Find where the given text appears and provide that cell's center as (X, Y) coordinate. 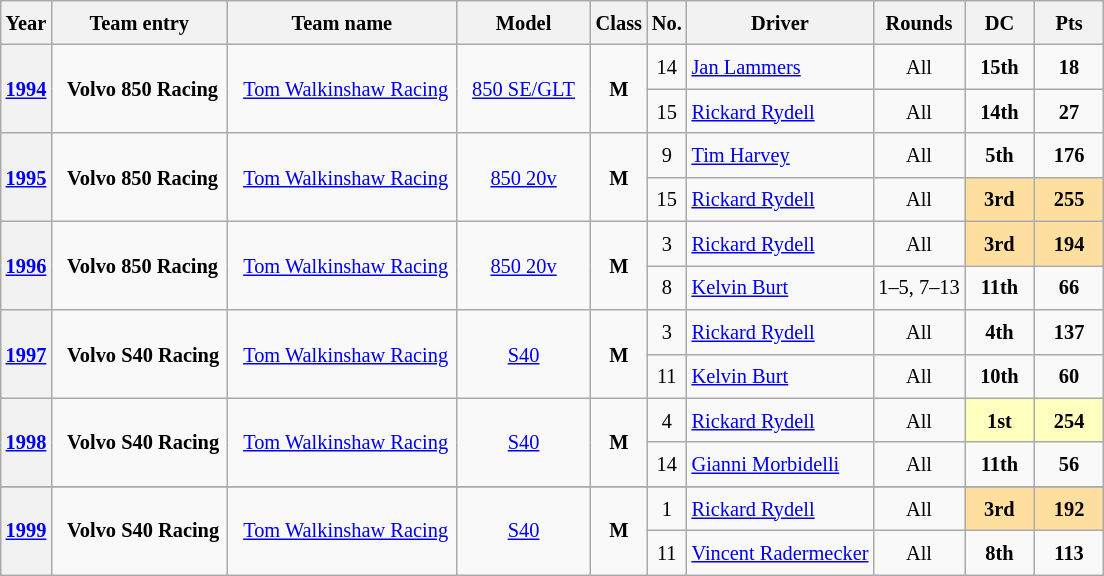
18 (1069, 66)
14th (1000, 111)
Rounds (918, 22)
27 (1069, 111)
1–5, 7–13 (918, 287)
10th (1000, 376)
4 (667, 420)
1997 (26, 353)
1994 (26, 88)
Jan Lammers (780, 66)
60 (1069, 376)
15th (1000, 66)
254 (1069, 420)
66 (1069, 287)
1998 (26, 442)
DC (1000, 22)
No. (667, 22)
255 (1069, 199)
4th (1000, 331)
56 (1069, 464)
113 (1069, 552)
8th (1000, 552)
Pts (1069, 22)
192 (1069, 508)
8 (667, 287)
Tim Harvey (780, 155)
Year (26, 22)
137 (1069, 331)
194 (1069, 243)
176 (1069, 155)
Team entry (139, 22)
1999 (26, 530)
850 SE/GLT (523, 88)
Driver (780, 22)
Model (523, 22)
Vincent Radermecker (780, 552)
1995 (26, 177)
1996 (26, 265)
Gianni Morbidelli (780, 464)
9 (667, 155)
1 (667, 508)
Team name (342, 22)
Class (619, 22)
1st (1000, 420)
5th (1000, 155)
